Return the [X, Y] coordinate for the center point of the cell that contains the specified text.  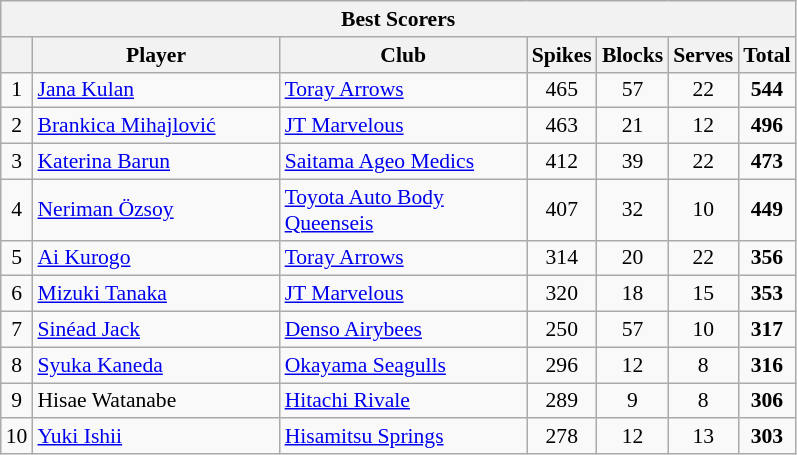
412 [562, 162]
Jana Kulan [156, 90]
7 [17, 330]
Okayama Seagulls [404, 365]
303 [766, 437]
356 [766, 258]
Best Scorers [398, 19]
6 [17, 294]
Blocks [632, 55]
Toyota Auto Body Queenseis [404, 210]
Hisamitsu Springs [404, 437]
Ai Kurogo [156, 258]
278 [562, 437]
250 [562, 330]
449 [766, 210]
Hisae Watanabe [156, 401]
Yuki Ishii [156, 437]
Denso Airybees [404, 330]
Hitachi Rivale [404, 401]
496 [766, 126]
Syuka Kaneda [156, 365]
13 [703, 437]
317 [766, 330]
32 [632, 210]
39 [632, 162]
473 [766, 162]
289 [562, 401]
Mizuki Tanaka [156, 294]
3 [17, 162]
Saitama Ageo Medics [404, 162]
4 [17, 210]
15 [703, 294]
306 [766, 401]
Katerina Barun [156, 162]
18 [632, 294]
296 [562, 365]
1 [17, 90]
Brankica Mihajlović [156, 126]
465 [562, 90]
316 [766, 365]
20 [632, 258]
544 [766, 90]
21 [632, 126]
Spikes [562, 55]
320 [562, 294]
463 [562, 126]
Serves [703, 55]
Sinéad Jack [156, 330]
Player [156, 55]
2 [17, 126]
Total [766, 55]
314 [562, 258]
Neriman Özsoy [156, 210]
Club [404, 55]
407 [562, 210]
353 [766, 294]
5 [17, 258]
